Find where the given text appears and provide that cell's center as [X, Y] coordinate. 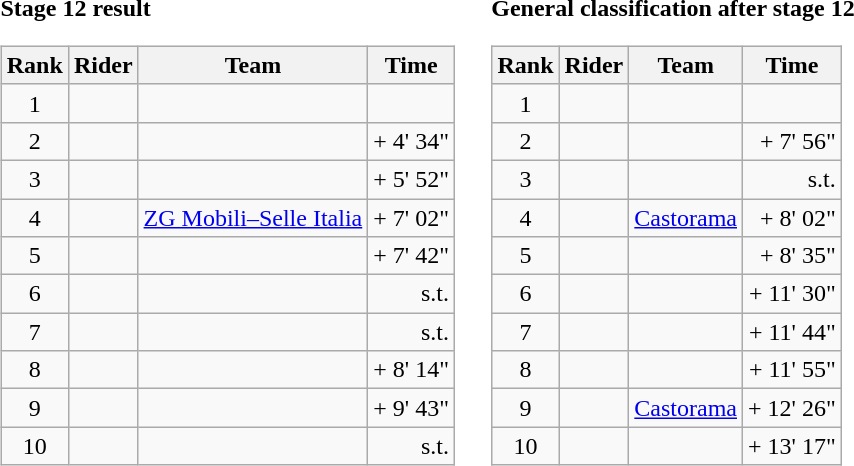
+ 8' 14" [412, 370]
+ 12' 26" [792, 408]
+ 11' 30" [792, 294]
+ 7' 42" [412, 256]
+ 7' 02" [412, 217]
+ 7' 56" [792, 141]
+ 4' 34" [412, 141]
+ 9' 43" [412, 408]
+ 5' 52" [412, 179]
ZG Mobili–Selle Italia [253, 217]
+ 8' 02" [792, 217]
+ 13' 17" [792, 446]
+ 11' 44" [792, 332]
+ 8' 35" [792, 256]
+ 11' 55" [792, 370]
